Pinpoint the cell where the given text exists, returning its [X, Y] midpoint coordinate. 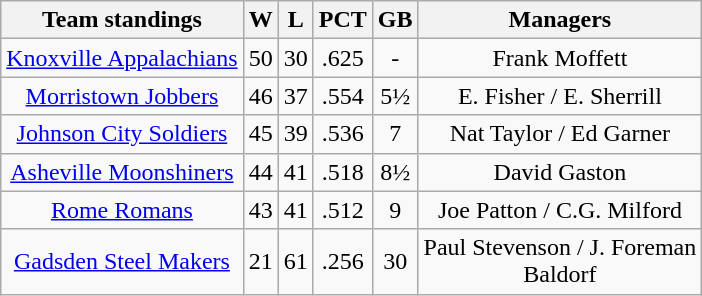
43 [260, 210]
50 [260, 58]
Asheville Moonshiners [122, 172]
L [296, 20]
.554 [342, 96]
Gadsden Steel Makers [122, 262]
46 [260, 96]
21 [260, 262]
44 [260, 172]
.256 [342, 262]
Team standings [122, 20]
37 [296, 96]
.512 [342, 210]
W [260, 20]
Frank Moffett [560, 58]
David Gaston [560, 172]
GB [395, 20]
5½ [395, 96]
Paul Stevenson / J. Foreman Baldorf [560, 262]
Morristown Jobbers [122, 96]
Johnson City Soldiers [122, 134]
Joe Patton / C.G. Milford [560, 210]
.518 [342, 172]
.536 [342, 134]
45 [260, 134]
- [395, 58]
61 [296, 262]
Rome Romans [122, 210]
Knoxville Appalachians [122, 58]
39 [296, 134]
Nat Taylor / Ed Garner [560, 134]
9 [395, 210]
Managers [560, 20]
7 [395, 134]
8½ [395, 172]
PCT [342, 20]
E. Fisher / E. Sherrill [560, 96]
.625 [342, 58]
